Find where the given text appears and provide that cell's center as (X, Y) coordinate. 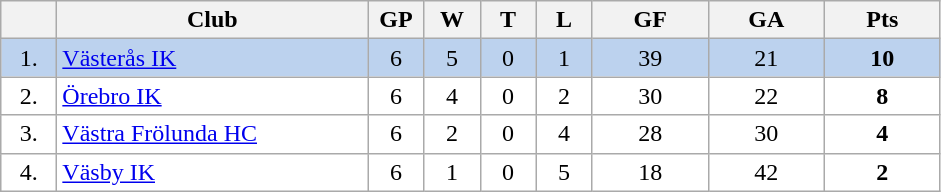
GA (766, 20)
22 (766, 96)
21 (766, 58)
GF (650, 20)
L (564, 20)
4. (29, 172)
3. (29, 134)
T (508, 20)
W (452, 20)
Örebro IK (212, 96)
18 (650, 172)
39 (650, 58)
Pts (882, 20)
10 (882, 58)
8 (882, 96)
1. (29, 58)
28 (650, 134)
Club (212, 20)
Väsby IK (212, 172)
GP (396, 20)
2. (29, 96)
Västerås IK (212, 58)
Västra Frölunda HC (212, 134)
42 (766, 172)
